Extract the [X, Y] coordinate from the center of the cell holding the provided text.  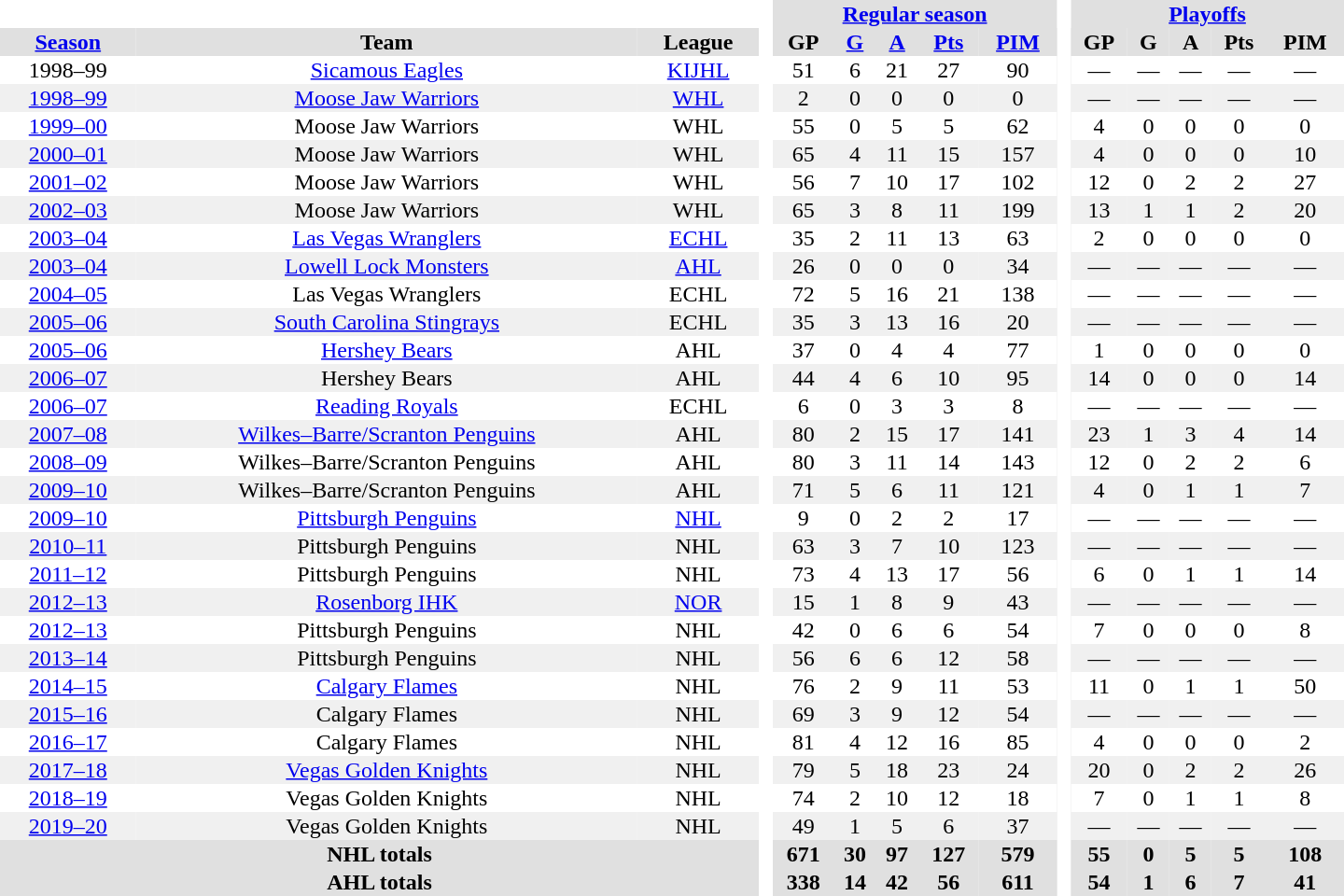
579 [1017, 854]
Sicamous Eagles [387, 70]
72 [803, 294]
2011–12 [68, 574]
69 [803, 714]
2004–05 [68, 294]
49 [803, 826]
1999–00 [68, 126]
Rosenborg IHK [387, 602]
2001–02 [68, 182]
157 [1017, 154]
Season [68, 42]
Regular season [915, 14]
24 [1017, 770]
2008–09 [68, 462]
43 [1017, 602]
2018–19 [68, 798]
Team [387, 42]
NHL totals [379, 854]
121 [1017, 490]
108 [1305, 854]
2015–16 [68, 714]
AHL totals [379, 882]
2019–20 [68, 826]
KIJHL [698, 70]
611 [1017, 882]
74 [803, 798]
2014–15 [68, 686]
138 [1017, 294]
2007–08 [68, 434]
53 [1017, 686]
Playoffs [1208, 14]
NOR [698, 602]
50 [1305, 686]
2016–17 [68, 742]
2013–14 [68, 658]
41 [1305, 882]
85 [1017, 742]
44 [803, 378]
123 [1017, 546]
30 [855, 854]
73 [803, 574]
2000–01 [68, 154]
671 [803, 854]
97 [898, 854]
90 [1017, 70]
62 [1017, 126]
Lowell Lock Monsters [387, 266]
Reading Royals [387, 406]
South Carolina Stingrays [387, 322]
2017–18 [68, 770]
2002–03 [68, 210]
2010–11 [68, 546]
127 [948, 854]
143 [1017, 462]
81 [803, 742]
77 [1017, 350]
79 [803, 770]
199 [1017, 210]
51 [803, 70]
338 [803, 882]
141 [1017, 434]
95 [1017, 378]
58 [1017, 658]
76 [803, 686]
34 [1017, 266]
102 [1017, 182]
League [698, 42]
71 [803, 490]
